Pinpoint the cell where the given text exists, returning its [X, Y] midpoint coordinate. 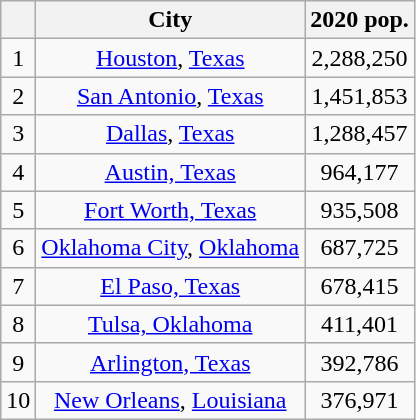
935,508 [360, 210]
5 [18, 210]
3 [18, 134]
964,177 [360, 172]
Arlington, Texas [170, 362]
Fort Worth, Texas [170, 210]
2 [18, 96]
Austin, Texas [170, 172]
10 [18, 400]
376,971 [360, 400]
392,786 [360, 362]
2020 pop. [360, 20]
687,725 [360, 248]
City [170, 20]
New Orleans, Louisiana [170, 400]
678,415 [360, 286]
Houston, Texas [170, 58]
8 [18, 324]
1 [18, 58]
Dallas, Texas [170, 134]
Oklahoma City, Oklahoma [170, 248]
Tulsa, Oklahoma [170, 324]
411,401 [360, 324]
4 [18, 172]
1,451,853 [360, 96]
9 [18, 362]
San Antonio, Texas [170, 96]
2,288,250 [360, 58]
1,288,457 [360, 134]
7 [18, 286]
El Paso, Texas [170, 286]
6 [18, 248]
